Determine the [x, y] coordinate at the center of the cell enclosing the given text.  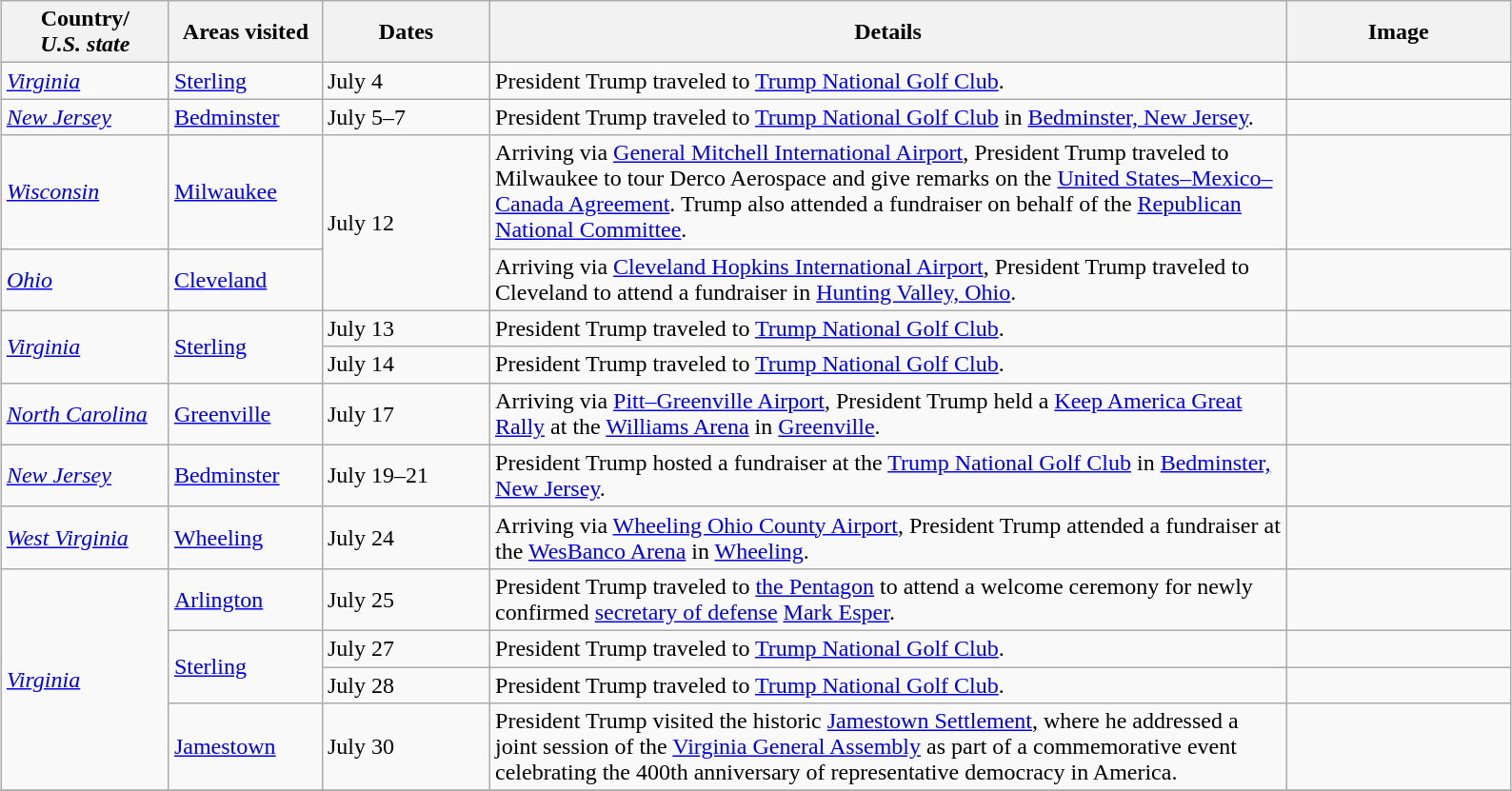
Jamestown [246, 747]
Areas visited [246, 32]
Arriving via Wheeling Ohio County Airport, President Trump attended a fundraiser at the WesBanco Arena in Wheeling. [888, 537]
West Virginia [85, 537]
July 14 [406, 365]
Ohio [85, 280]
President Trump hosted a fundraiser at the Trump National Golf Club in Bedminster, New Jersey. [888, 476]
Details [888, 32]
Dates [406, 32]
July 12 [406, 223]
Arlington [246, 600]
Wisconsin [85, 192]
Country/U.S. state [85, 32]
July 5–7 [406, 117]
Image [1399, 32]
July 27 [406, 648]
Arriving via Cleveland Hopkins International Airport, President Trump traveled to Cleveland to attend a fundraiser in Hunting Valley, Ohio. [888, 280]
July 19–21 [406, 476]
July 13 [406, 328]
July 30 [406, 747]
Greenville [246, 413]
President Trump traveled to the Pentagon to attend a welcome ceremony for newly confirmed secretary of defense Mark Esper. [888, 600]
July 17 [406, 413]
July 4 [406, 81]
July 24 [406, 537]
July 25 [406, 600]
Cleveland [246, 280]
Milwaukee [246, 192]
President Trump traveled to Trump National Golf Club in Bedminster, New Jersey. [888, 117]
Wheeling [246, 537]
Arriving via Pitt–Greenville Airport, President Trump held a Keep America Great Rally at the Williams Arena in Greenville. [888, 413]
North Carolina [85, 413]
July 28 [406, 684]
